Detect which cell encompasses the target text, then output its (x, y) center coordinate. 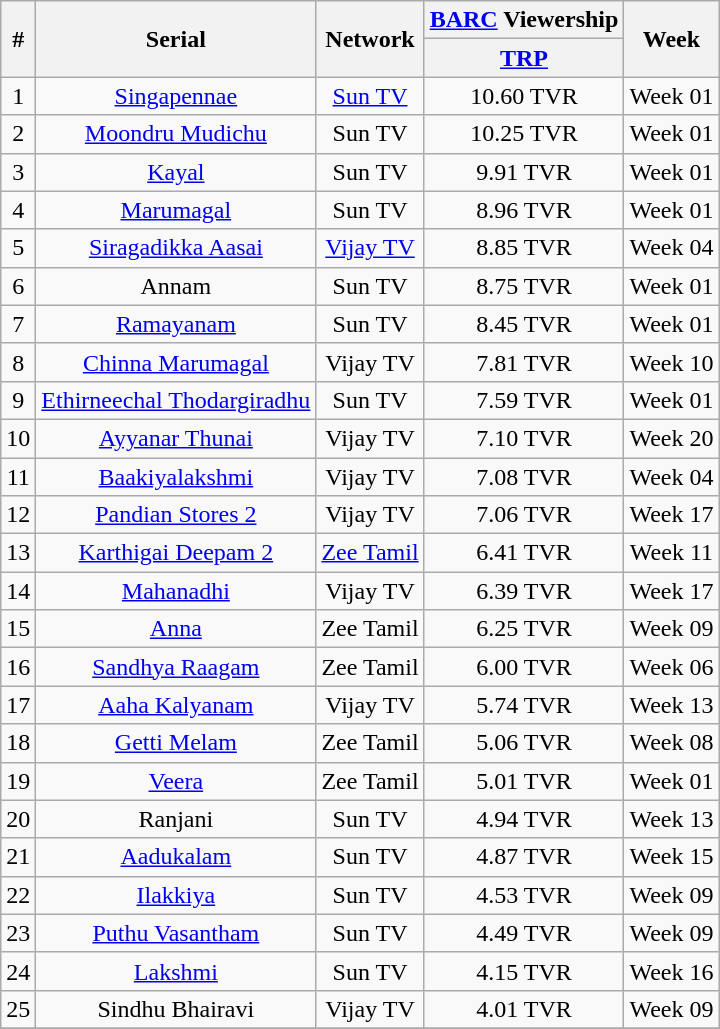
18 (18, 743)
5.01 TVR (524, 781)
Week 08 (672, 743)
25 (18, 1009)
Sindhu Bhairavi (176, 1009)
10 (18, 438)
5.74 TVR (524, 705)
24 (18, 971)
4.01 TVR (524, 1009)
16 (18, 667)
1 (18, 96)
Week 15 (672, 857)
7.59 TVR (524, 400)
8 (18, 362)
Week 11 (672, 553)
Ramayanam (176, 324)
21 (18, 857)
Siragadikka Aasai (176, 248)
7.06 TVR (524, 515)
Marumagal (176, 210)
Kayal (176, 172)
Week 20 (672, 438)
7.08 TVR (524, 477)
4.15 TVR (524, 971)
2 (18, 134)
3 (18, 172)
8.96 TVR (524, 210)
Network (370, 39)
22 (18, 895)
Week 16 (672, 971)
7.81 TVR (524, 362)
Annam (176, 286)
4.49 TVR (524, 933)
Ayyanar Thunai (176, 438)
Ethirneechal Thodargiradhu (176, 400)
Singapennae (176, 96)
4.53 TVR (524, 895)
8.45 TVR (524, 324)
6.25 TVR (524, 629)
Week 10 (672, 362)
6.00 TVR (524, 667)
TRP (524, 58)
14 (18, 591)
8.85 TVR (524, 248)
5.06 TVR (524, 743)
Sandhya Raagam (176, 667)
10.60 TVR (524, 96)
Ranjani (176, 819)
Anna (176, 629)
11 (18, 477)
19 (18, 781)
Veera (176, 781)
9.91 TVR (524, 172)
BARC Viewership (524, 20)
# (18, 39)
6 (18, 286)
9 (18, 400)
23 (18, 933)
13 (18, 553)
Mahanadhi (176, 591)
7 (18, 324)
Aadukalam (176, 857)
4.87 TVR (524, 857)
10.25 TVR (524, 134)
5 (18, 248)
15 (18, 629)
6.39 TVR (524, 591)
Pandian Stores 2 (176, 515)
4.94 TVR (524, 819)
Serial (176, 39)
12 (18, 515)
17 (18, 705)
8.75 TVR (524, 286)
Ilakkiya (176, 895)
20 (18, 819)
Lakshmi (176, 971)
Week (672, 39)
Getti Melam (176, 743)
Karthigai Deepam 2 (176, 553)
Week 06 (672, 667)
6.41 TVR (524, 553)
Aaha Kalyanam (176, 705)
Puthu Vasantham (176, 933)
Moondru Mudichu (176, 134)
4 (18, 210)
7.10 TVR (524, 438)
Baakiyalakshmi (176, 477)
Chinna Marumagal (176, 362)
